Identify which cell holds the provided text, then report its (X, Y) central coordinate. 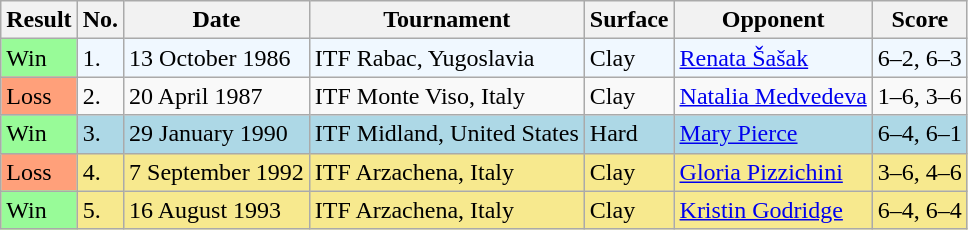
ITF Monte Viso, Italy (446, 96)
4. (100, 172)
6–4, 6–1 (920, 134)
20 April 1987 (217, 96)
6–4, 6–4 (920, 210)
Opponent (773, 20)
6–2, 6–3 (920, 58)
Result (39, 20)
Natalia Medvedeva (773, 96)
No. (100, 20)
7 September 1992 (217, 172)
2. (100, 96)
Surface (629, 20)
ITF Midland, United States (446, 134)
29 January 1990 (217, 134)
Gloria Pizzichini (773, 172)
1. (100, 58)
Hard (629, 134)
1–6, 3–6 (920, 96)
Date (217, 20)
Score (920, 20)
ITF Rabac, Yugoslavia (446, 58)
3–6, 4–6 (920, 172)
5. (100, 210)
16 August 1993 (217, 210)
Mary Pierce (773, 134)
Renata Šašak (773, 58)
Tournament (446, 20)
13 October 1986 (217, 58)
3. (100, 134)
Kristin Godridge (773, 210)
